Extract the (X, Y) coordinate from the center of the cell holding the provided text.  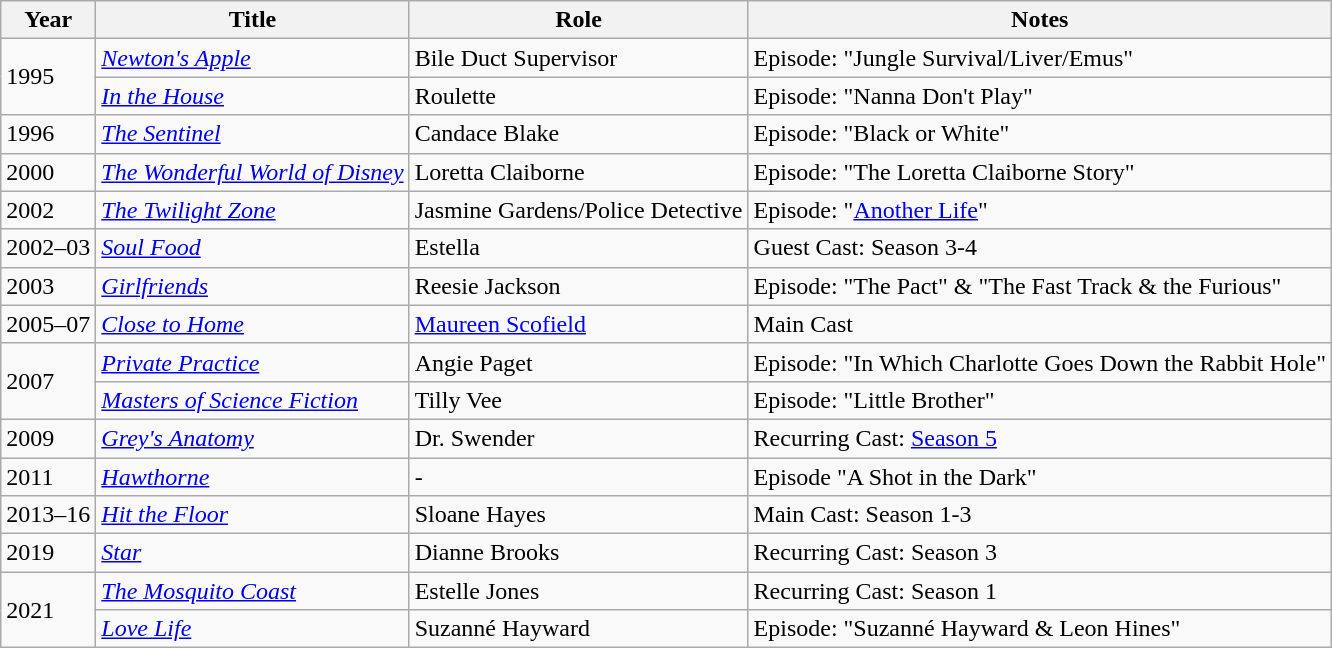
Main Cast: Season 1-3 (1040, 515)
Soul Food (252, 248)
Maureen Scofield (578, 324)
Hawthorne (252, 477)
Role (578, 20)
Notes (1040, 20)
Masters of Science Fiction (252, 400)
Dr. Swender (578, 438)
Close to Home (252, 324)
1996 (48, 134)
Episode "A Shot in the Dark" (1040, 477)
Roulette (578, 96)
Episode: "In Which Charlotte Goes Down the Rabbit Hole" (1040, 362)
Main Cast (1040, 324)
In the House (252, 96)
2000 (48, 172)
Episode: "Black or White" (1040, 134)
The Wonderful World of Disney (252, 172)
- (578, 477)
Episode: "Little Brother" (1040, 400)
Reesie Jackson (578, 286)
2002 (48, 210)
Recurring Cast: Season 5 (1040, 438)
Episode: "Nanna Don't Play" (1040, 96)
Year (48, 20)
2005–07 (48, 324)
Episode: "Jungle Survival/Liver/Emus" (1040, 58)
Candace Blake (578, 134)
2002–03 (48, 248)
Love Life (252, 629)
1995 (48, 77)
Episode: "The Pact" & "The Fast Track & the Furious" (1040, 286)
Episode: "Suzanné Hayward & Leon Hines" (1040, 629)
Girlfriends (252, 286)
Suzanné Hayward (578, 629)
Star (252, 553)
2003 (48, 286)
Sloane Hayes (578, 515)
Hit the Floor (252, 515)
2013–16 (48, 515)
Episode: "Another Life" (1040, 210)
The Twilight Zone (252, 210)
Grey's Anatomy (252, 438)
The Mosquito Coast (252, 591)
2019 (48, 553)
Newton's Apple (252, 58)
Episode: "The Loretta Claiborne Story" (1040, 172)
Recurring Cast: Season 1 (1040, 591)
Private Practice (252, 362)
Recurring Cast: Season 3 (1040, 553)
Tilly Vee (578, 400)
Guest Cast: Season 3-4 (1040, 248)
Dianne Brooks (578, 553)
The Sentinel (252, 134)
2021 (48, 610)
Title (252, 20)
Estella (578, 248)
Loretta Claiborne (578, 172)
2011 (48, 477)
2007 (48, 381)
Angie Paget (578, 362)
Estelle Jones (578, 591)
Jasmine Gardens/Police Detective (578, 210)
2009 (48, 438)
Bile Duct Supervisor (578, 58)
